Capture the cell that displays the provided text and extract its (X, Y) central coordinate. 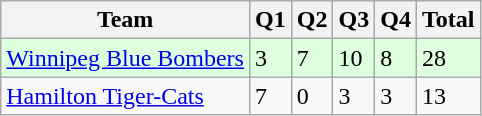
28 (448, 58)
Q4 (396, 20)
0 (312, 96)
13 (448, 96)
Winnipeg Blue Bombers (126, 58)
Total (448, 20)
Hamilton Tiger-Cats (126, 96)
8 (396, 58)
Q3 (354, 20)
Q2 (312, 20)
Team (126, 20)
10 (354, 58)
Q1 (270, 20)
